Find where the given text appears and provide that cell's center as [x, y] coordinate. 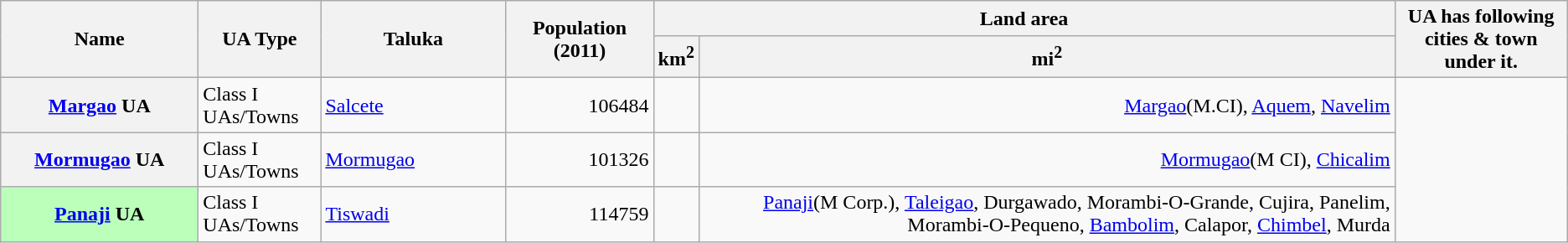
Margao UA [100, 106]
mi2 [1047, 57]
106484 [580, 106]
Population (2011) [580, 39]
Salcete [414, 106]
Margao(M.CI), Aquem, Navelim [1047, 106]
Panaji(M Corp.), Taleigao, Durgawado, Morambi-O-Grande, Cujira, Panelim, Morambi-O-Pequeno, Bambolim, Calapor, Chimbel, Murda [1047, 215]
Taluka [414, 39]
km2 [676, 57]
Land area [1024, 18]
Panaji UA [100, 215]
Name [100, 39]
Mormugao [414, 159]
UA Type [260, 39]
UA has following cities & town under it. [1481, 39]
Tiswadi [414, 215]
101326 [580, 159]
Mormugao(M CI), Chicalim [1047, 159]
Mormugao UA [100, 159]
114759 [580, 215]
